Determine the (x, y) coordinate at the center of the cell enclosing the given text.  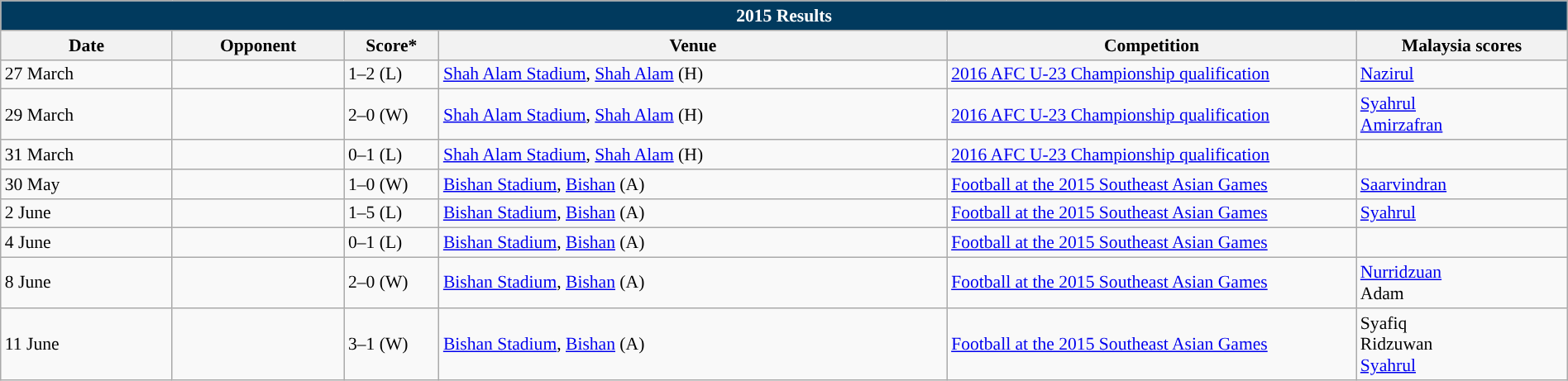
1–5 (L) (392, 213)
30 May (87, 184)
8 June (87, 283)
Opponent (258, 45)
27 March (87, 74)
1–0 (W) (392, 184)
Syahrul (1462, 213)
1–2 (L) (392, 74)
Syahrul Amirzafran (1462, 114)
Competition (1151, 45)
31 March (87, 155)
2015 Results (784, 16)
4 June (87, 243)
29 March (87, 114)
Nurridzuan Adam (1462, 283)
2 June (87, 213)
Malaysia scores (1462, 45)
Nazirul (1462, 74)
Syafiq Ridzuwan Syahrul (1462, 344)
11 June (87, 344)
Venue (693, 45)
Date (87, 45)
3–1 (W) (392, 344)
Score* (392, 45)
Saarvindran (1462, 184)
